Return (x, y) of the center of cell containing provided text 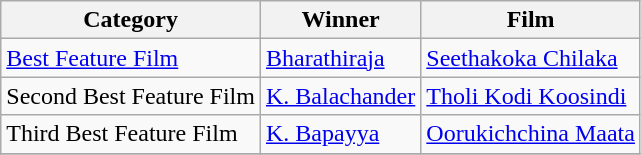
Second Best Feature Film (131, 96)
Best Feature Film (131, 58)
Seethakoka Chilaka (531, 58)
Category (131, 20)
K. Balachander (340, 96)
Winner (340, 20)
Bharathiraja (340, 58)
Film (531, 20)
Tholi Kodi Koosindi (531, 96)
K. Bapayya (340, 134)
Third Best Feature Film (131, 134)
Oorukichchina Maata (531, 134)
